Scan for the cell matching the given text and deliver its [X, Y] coordinate at center. 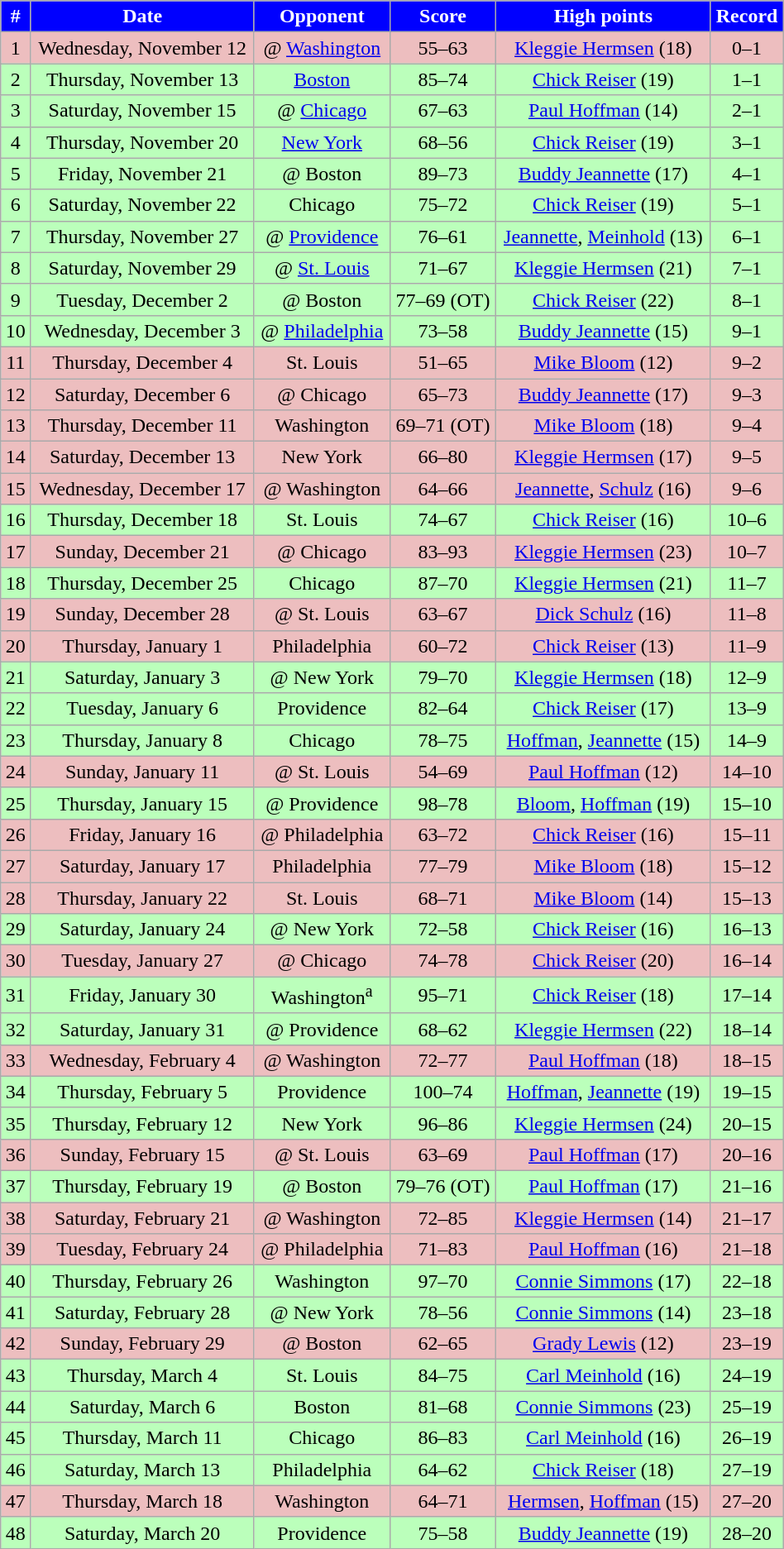
27 [16, 866]
15–13 [747, 897]
Saturday, February 21 [142, 1218]
20–16 [747, 1155]
38 [16, 1218]
Mike Bloom (14) [604, 897]
15–11 [747, 834]
10–6 [747, 520]
55–63 [443, 48]
28–20 [747, 1532]
11 [16, 362]
19–15 [747, 1092]
Saturday, January 24 [142, 930]
Tuesday, January 6 [142, 709]
Tuesday, December 2 [142, 299]
Washingtona [322, 996]
Thursday, January 22 [142, 897]
17–14 [747, 996]
51–65 [443, 362]
35 [16, 1123]
Connie Simmons (14) [604, 1312]
Saturday, January 17 [142, 866]
100–74 [443, 1092]
64–62 [443, 1470]
24 [16, 772]
Wednesday, December 17 [142, 489]
Saturday, December 13 [142, 457]
Thursday, December 18 [142, 520]
96–86 [443, 1123]
21–17 [747, 1218]
Kleggie Hermsen (23) [604, 552]
5 [16, 174]
Jeannette, Schulz (16) [604, 489]
21–16 [747, 1187]
Opponent [322, 17]
Kleggie Hermsen (14) [604, 1218]
Hoffman, Jeannette (15) [604, 740]
81–68 [443, 1407]
12–9 [747, 677]
Tuesday, January 27 [142, 961]
Sunday, February 15 [142, 1155]
14–9 [747, 740]
Thursday, February 19 [142, 1187]
75–58 [443, 1532]
Bloom, Hoffman (19) [604, 803]
23–18 [747, 1312]
75–72 [443, 205]
46 [16, 1470]
Connie Simmons (17) [604, 1281]
Chick Reiser (17) [604, 709]
29 [16, 930]
28 [16, 897]
Thursday, February 26 [142, 1281]
18 [16, 583]
Saturday, November 22 [142, 205]
30 [16, 961]
# [16, 17]
67–63 [443, 111]
Saturday, March 13 [142, 1470]
87–70 [443, 583]
14–10 [747, 772]
Kleggie Hermsen (17) [604, 457]
36 [16, 1155]
9–6 [747, 489]
27–20 [747, 1501]
Thursday, November 27 [142, 237]
Wednesday, February 4 [142, 1060]
15–10 [747, 803]
Tuesday, February 24 [142, 1250]
47 [16, 1501]
Kleggie Hermsen (24) [604, 1123]
39 [16, 1250]
Thursday, March 11 [142, 1438]
45 [16, 1438]
Paul Hoffman (18) [604, 1060]
6 [16, 205]
Thursday, December 25 [142, 583]
20–15 [747, 1123]
17 [16, 552]
43 [16, 1375]
9–1 [747, 331]
15 [16, 489]
Wednesday, December 3 [142, 331]
18–14 [747, 1029]
9 [16, 299]
Score [443, 17]
Thursday, November 20 [142, 142]
15–12 [747, 866]
Thursday, January 8 [142, 740]
19 [16, 614]
42 [16, 1344]
26–19 [747, 1438]
Thursday, January 15 [142, 803]
64–66 [443, 489]
23–19 [747, 1344]
71–83 [443, 1250]
7 [16, 237]
Sunday, December 28 [142, 614]
Paul Hoffman (14) [604, 111]
40 [16, 1281]
Chick Reiser (22) [604, 299]
Hoffman, Jeannette (19) [604, 1092]
71–67 [443, 268]
0–1 [747, 48]
86–83 [443, 1438]
Hermsen, Hoffman (15) [604, 1501]
22 [16, 709]
Thursday, February 5 [142, 1092]
68–62 [443, 1029]
37 [16, 1187]
Thursday, December 11 [142, 426]
54–69 [443, 772]
68–56 [443, 142]
32 [16, 1029]
13–9 [747, 709]
25 [16, 803]
Saturday, November 29 [142, 268]
72–58 [443, 930]
74–67 [443, 520]
78–75 [443, 740]
48 [16, 1532]
1 [16, 48]
Paul Hoffman (16) [604, 1250]
8 [16, 268]
20 [16, 646]
Sunday, December 21 [142, 552]
22–18 [747, 1281]
3–1 [747, 142]
25–19 [747, 1407]
72–85 [443, 1218]
79–76 (OT) [443, 1187]
Saturday, November 15 [142, 111]
Thursday, February 12 [142, 1123]
Thursday, January 1 [142, 646]
23 [16, 740]
63–67 [443, 614]
83–93 [443, 552]
Friday, January 30 [142, 996]
Thursday, November 13 [142, 79]
Chick Reiser (13) [604, 646]
Chick Reiser (20) [604, 961]
63–72 [443, 834]
27–19 [747, 1470]
76–61 [443, 237]
Saturday, March 20 [142, 1532]
68–71 [443, 897]
7–1 [747, 268]
9–2 [747, 362]
Record [747, 17]
41 [16, 1312]
Saturday, January 31 [142, 1029]
3 [16, 111]
65–73 [443, 394]
9–5 [747, 457]
14 [16, 457]
2–1 [747, 111]
11–9 [747, 646]
18–15 [747, 1060]
16–13 [747, 930]
Saturday, January 3 [142, 677]
12 [16, 394]
Friday, November 21 [142, 174]
16 [16, 520]
84–75 [443, 1375]
Thursday, March 18 [142, 1501]
Jeannette, Meinhold (13) [604, 237]
24–19 [747, 1375]
Date [142, 17]
Buddy Jeannette (15) [604, 331]
Sunday, January 11 [142, 772]
Paul Hoffman (12) [604, 772]
89–73 [443, 174]
82–64 [443, 709]
Connie Simmons (23) [604, 1407]
34 [16, 1092]
16–14 [747, 961]
Saturday, March 6 [142, 1407]
4 [16, 142]
Dick Schulz (16) [604, 614]
10–7 [747, 552]
Buddy Jeannette (19) [604, 1532]
High points [604, 17]
Saturday, February 28 [142, 1312]
Wednesday, November 12 [142, 48]
Thursday, March 4 [142, 1375]
Grady Lewis (12) [604, 1344]
64–71 [443, 1501]
26 [16, 834]
21–18 [747, 1250]
9–4 [747, 426]
Mike Bloom (12) [604, 362]
62–65 [443, 1344]
10 [16, 331]
21 [16, 677]
95–71 [443, 996]
72–77 [443, 1060]
66–80 [443, 457]
9–3 [747, 394]
13 [16, 426]
69–71 (OT) [443, 426]
Sunday, February 29 [142, 1344]
63–69 [443, 1155]
6–1 [747, 237]
2 [16, 79]
4–1 [747, 174]
31 [16, 996]
11–7 [747, 583]
Saturday, December 6 [142, 394]
5–1 [747, 205]
Friday, January 16 [142, 834]
73–58 [443, 331]
74–78 [443, 961]
77–79 [443, 866]
79–70 [443, 677]
11–8 [747, 614]
78–56 [443, 1312]
Kleggie Hermsen (22) [604, 1029]
1–1 [747, 79]
60–72 [443, 646]
44 [16, 1407]
98–78 [443, 803]
97–70 [443, 1281]
8–1 [747, 299]
77–69 (OT) [443, 299]
Thursday, December 4 [142, 362]
33 [16, 1060]
85–74 [443, 79]
